Search for the cell housing the specified text and yield its (X, Y) center coordinate. 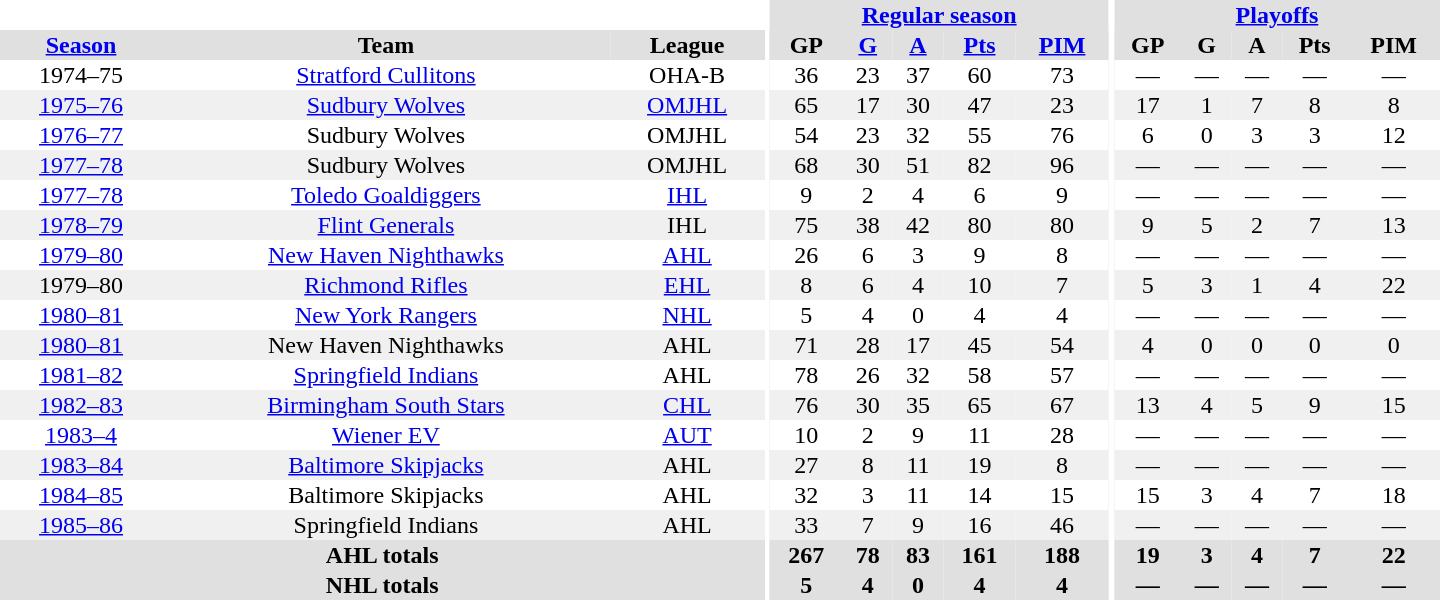
73 (1062, 75)
27 (806, 465)
42 (918, 225)
68 (806, 165)
96 (1062, 165)
Richmond Rifles (386, 285)
1981–82 (81, 375)
NHL totals (382, 585)
37 (918, 75)
Regular season (939, 15)
14 (980, 495)
55 (980, 135)
36 (806, 75)
1984–85 (81, 495)
Playoffs (1277, 15)
NHL (688, 315)
82 (980, 165)
188 (1062, 555)
45 (980, 345)
1976–77 (81, 135)
Stratford Cullitons (386, 75)
Season (81, 45)
51 (918, 165)
46 (1062, 525)
1985–86 (81, 525)
CHL (688, 405)
67 (1062, 405)
58 (980, 375)
38 (868, 225)
Team (386, 45)
1982–83 (81, 405)
1974–75 (81, 75)
12 (1394, 135)
EHL (688, 285)
267 (806, 555)
18 (1394, 495)
1983–4 (81, 435)
1983–84 (81, 465)
AUT (688, 435)
47 (980, 105)
35 (918, 405)
83 (918, 555)
1978–79 (81, 225)
161 (980, 555)
60 (980, 75)
Birmingham South Stars (386, 405)
16 (980, 525)
OHA-B (688, 75)
71 (806, 345)
AHL totals (382, 555)
57 (1062, 375)
1975–76 (81, 105)
75 (806, 225)
33 (806, 525)
Flint Generals (386, 225)
Toledo Goaldiggers (386, 195)
League (688, 45)
Wiener EV (386, 435)
New York Rangers (386, 315)
